Return [x, y] of the center of cell containing provided text 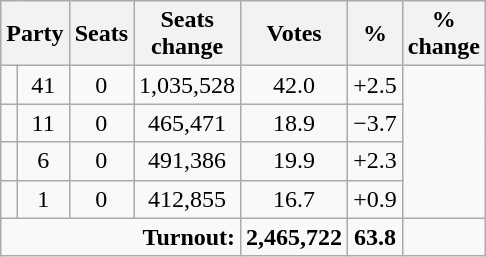
Seatschange [188, 34]
16.7 [294, 199]
491,386 [188, 161]
1,035,528 [188, 85]
2,465,722 [294, 237]
Turnout: [121, 237]
18.9 [294, 123]
465,471 [188, 123]
6 [43, 161]
+0.9 [376, 199]
−3.7 [376, 123]
+2.5 [376, 85]
42.0 [294, 85]
+2.3 [376, 161]
11 [43, 123]
%change [444, 34]
Seats [101, 34]
412,855 [188, 199]
19.9 [294, 161]
41 [43, 85]
% [376, 34]
1 [43, 199]
Party [35, 34]
Votes [294, 34]
63.8 [376, 237]
